Determine the [X, Y] coordinate at the center of the cell enclosing the given text.  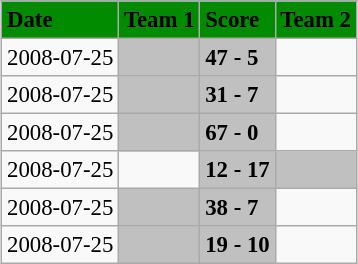
Date [60, 20]
Score [238, 20]
67 - 0 [238, 133]
Team 1 [160, 20]
47 - 5 [238, 57]
12 - 17 [238, 170]
Team 2 [316, 20]
19 - 10 [238, 245]
31 - 7 [238, 95]
38 - 7 [238, 208]
